Return (X, Y) of the center of cell containing provided text 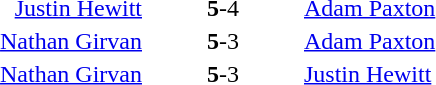
5-3 (222, 41)
